Provide the [x, y] coordinate of the cell's center where the given text is located.  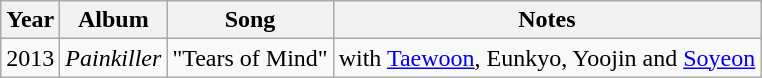
with Taewoon, Eunkyo, Yoojin and Soyeon [547, 58]
Song [250, 20]
Album [114, 20]
Notes [547, 20]
2013 [30, 58]
Year [30, 20]
"Tears of Mind" [250, 58]
Painkiller [114, 58]
